Provide the [X, Y] coordinate of the cell's center where the given text is located.  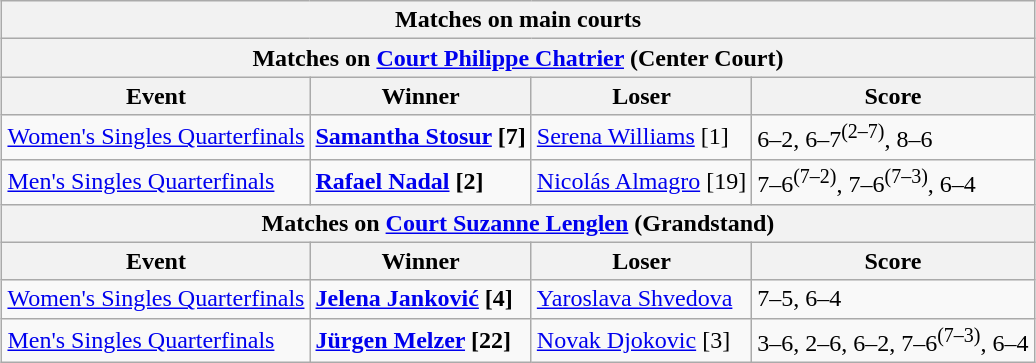
Nicolás Almagro [19] [641, 182]
Serena Williams [1] [641, 138]
Matches on Court Philippe Chatrier (Center Court) [518, 58]
Samantha Stosur [7] [420, 138]
Jürgen Melzer [22] [420, 340]
Rafael Nadal [2] [420, 182]
Yaroslava Shvedova [641, 299]
Novak Djokovic [3] [641, 340]
7–6(7–2), 7–6(7–3), 6–4 [893, 182]
Matches on main courts [518, 20]
6–2, 6–7(2–7), 8–6 [893, 138]
Jelena Janković [4] [420, 299]
7–5, 6–4 [893, 299]
3–6, 2–6, 6–2, 7–6(7–3), 6–4 [893, 340]
Matches on Court Suzanne Lenglen (Grandstand) [518, 223]
